Search for the cell housing the specified text and yield its (X, Y) center coordinate. 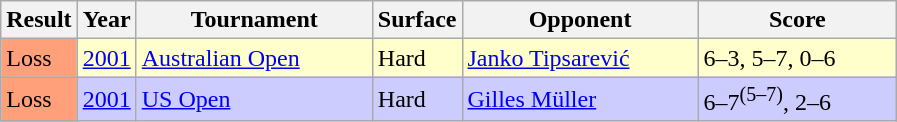
Score (798, 20)
Opponent (580, 20)
6–3, 5–7, 0–6 (798, 58)
Surface (417, 20)
Tournament (254, 20)
Gilles Müller (580, 100)
Result (39, 20)
6–7(5–7), 2–6 (798, 100)
US Open (254, 100)
Year (106, 20)
Australian Open (254, 58)
Janko Tipsarević (580, 58)
